Detect which cell encompasses the target text, then output its [X, Y] center coordinate. 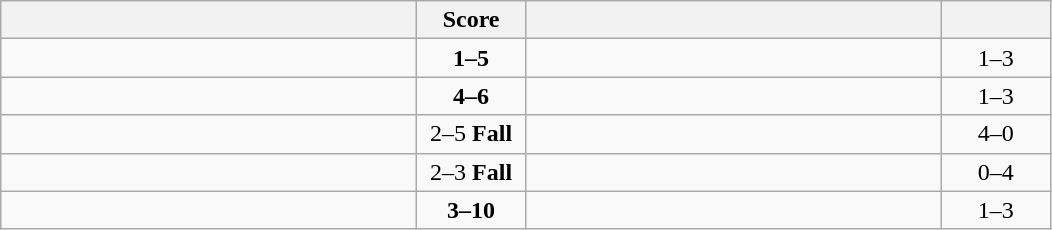
4–6 [472, 96]
2–3 Fall [472, 172]
4–0 [996, 134]
1–5 [472, 58]
Score [472, 20]
2–5 Fall [472, 134]
0–4 [996, 172]
3–10 [472, 210]
